Extract the (x, y) coordinate from the center of the cell holding the provided text.  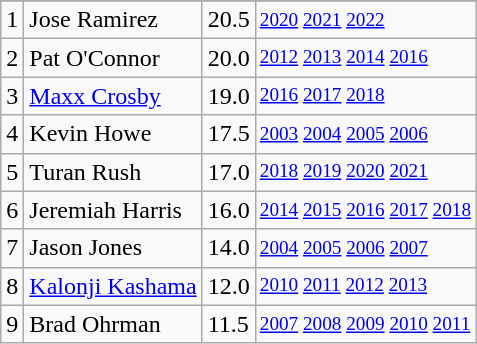
17.5 (228, 134)
4 (12, 134)
5 (12, 172)
Maxx Crosby (113, 96)
2018 2019 2020 2021 (365, 172)
Kalonji Kashama (113, 286)
Kevin Howe (113, 134)
14.0 (228, 248)
20.5 (228, 20)
2012 2013 2014 2016 (365, 58)
7 (12, 248)
Jeremiah Harris (113, 210)
8 (12, 286)
17.0 (228, 172)
3 (12, 96)
Turan Rush (113, 172)
1 (12, 20)
12.0 (228, 286)
9 (12, 324)
Jason Jones (113, 248)
2 (12, 58)
2010 2011 2012 2013 (365, 286)
19.0 (228, 96)
2004 2005 2006 2007 (365, 248)
2016 2017 2018 (365, 96)
2007 2008 2009 2010 2011 (365, 324)
2020 2021 2022 (365, 20)
2003 2004 2005 2006 (365, 134)
2014 2015 2016 2017 2018 (365, 210)
Brad Ohrman (113, 324)
Pat O'Connor (113, 58)
16.0 (228, 210)
Jose Ramirez (113, 20)
20.0 (228, 58)
6 (12, 210)
11.5 (228, 324)
